Locate the cell with the specified text and output its [X, Y] center coordinate. 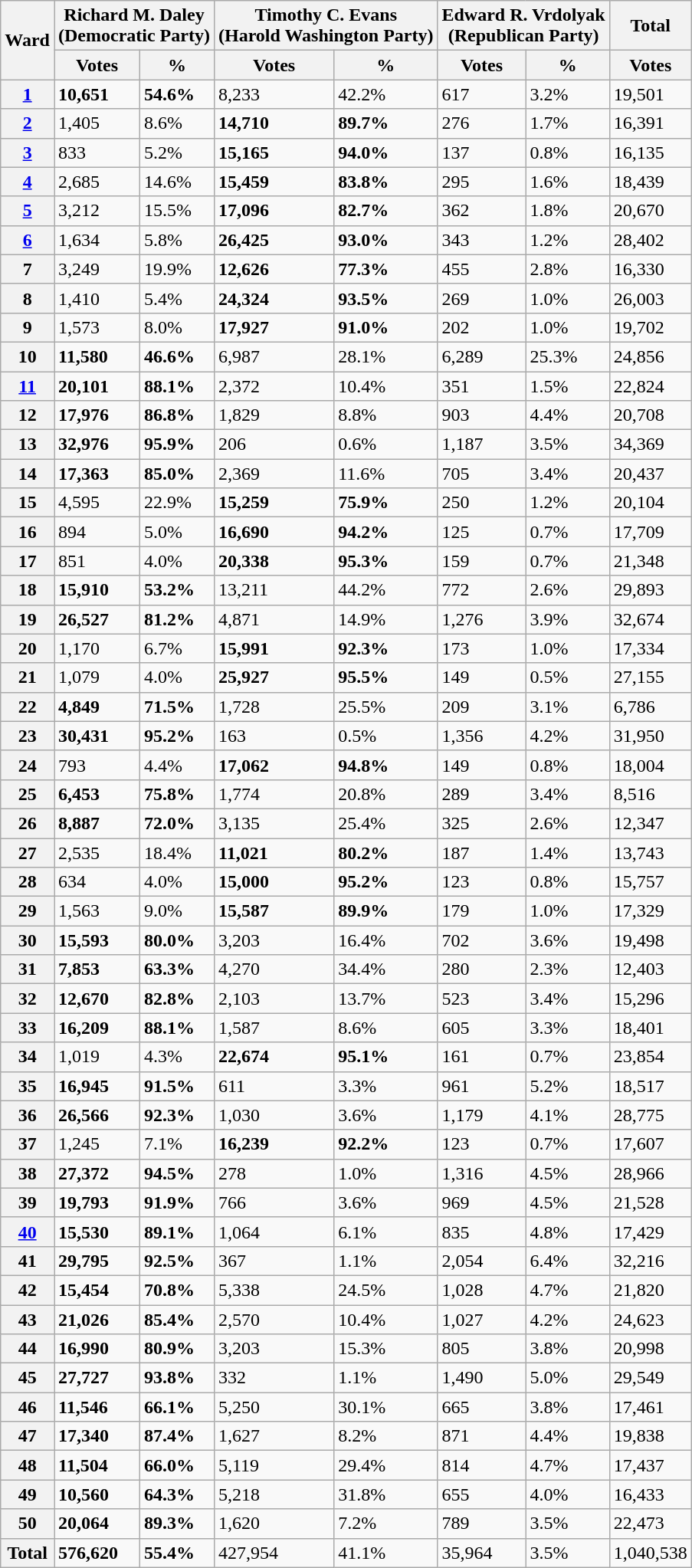
20,670 [650, 211]
17,340 [97, 1436]
15,296 [650, 999]
1,179 [481, 1115]
1,187 [481, 444]
1,028 [481, 1290]
17,329 [650, 911]
25.3% [567, 356]
15.5% [178, 211]
12,670 [97, 999]
89.7% [386, 123]
187 [481, 853]
4,849 [97, 707]
3.1% [567, 707]
25.5% [386, 707]
351 [481, 385]
Timothy C. Evans(Harold Washington Party) [326, 26]
35,964 [481, 1553]
48 [28, 1465]
634 [97, 882]
20,998 [650, 1349]
91.0% [386, 327]
7.1% [178, 1144]
17,976 [97, 415]
1.6% [567, 182]
19,838 [650, 1436]
2,535 [97, 853]
85.4% [178, 1319]
22.9% [178, 503]
22,824 [650, 385]
93.5% [386, 298]
6,453 [97, 794]
2,372 [274, 385]
125 [481, 532]
29.4% [386, 1465]
27,155 [650, 677]
29,893 [650, 590]
6.4% [567, 1261]
1,316 [481, 1173]
25,927 [274, 677]
605 [481, 1028]
10,560 [97, 1494]
1,405 [97, 123]
29,549 [650, 1378]
523 [481, 999]
35 [28, 1086]
1,064 [274, 1232]
26,566 [97, 1115]
20,437 [650, 474]
6,987 [274, 356]
63.3% [178, 969]
2 [28, 123]
161 [481, 1057]
12 [28, 415]
17,461 [650, 1407]
179 [481, 911]
8.8% [386, 415]
276 [481, 123]
20 [28, 648]
8 [28, 298]
173 [481, 648]
32 [28, 999]
85.0% [178, 474]
4,270 [274, 969]
894 [97, 532]
2,570 [274, 1319]
8,233 [274, 94]
20,101 [97, 385]
30 [28, 940]
18,439 [650, 182]
2,054 [481, 1261]
3,212 [97, 211]
93.8% [178, 1378]
10 [28, 356]
1 [28, 94]
71.5% [178, 707]
427,954 [274, 1553]
17,096 [274, 211]
6,289 [481, 356]
20,338 [274, 561]
28,775 [650, 1115]
15,991 [274, 648]
41.1% [386, 1553]
16,330 [650, 269]
969 [481, 1202]
833 [97, 153]
1,027 [481, 1319]
37 [28, 1144]
15,587 [274, 911]
44 [28, 1349]
93.0% [386, 240]
22,674 [274, 1057]
655 [481, 1494]
Edward R. Vrdolyak(Republican Party) [523, 26]
28,402 [650, 240]
206 [274, 444]
75.9% [386, 503]
95.1% [386, 1057]
19,793 [97, 1202]
28 [28, 882]
163 [274, 736]
24,324 [274, 298]
16,433 [650, 1494]
1,040,538 [650, 1553]
18 [28, 590]
15.3% [386, 1349]
5,250 [274, 1407]
2.8% [567, 269]
159 [481, 561]
92.5% [178, 1261]
11,504 [97, 1465]
26,425 [274, 240]
26 [28, 823]
13,211 [274, 590]
15,593 [97, 940]
12,626 [274, 269]
4.1% [567, 1115]
17,334 [650, 648]
16,135 [650, 153]
31 [28, 969]
5,338 [274, 1290]
15 [28, 503]
1,627 [274, 1436]
38 [28, 1173]
27,372 [97, 1173]
13.7% [386, 999]
21,820 [650, 1290]
11.6% [386, 474]
11,546 [97, 1407]
28.1% [386, 356]
702 [481, 940]
1,563 [97, 911]
11 [28, 385]
43 [28, 1319]
1.4% [567, 853]
Ward [28, 40]
295 [481, 182]
22 [28, 707]
766 [274, 1202]
26,003 [650, 298]
137 [481, 153]
4 [28, 182]
20.8% [386, 794]
21 [28, 677]
24.5% [386, 1290]
17,927 [274, 327]
15,459 [274, 182]
19 [28, 619]
20,064 [97, 1524]
332 [274, 1378]
1,490 [481, 1378]
20,708 [650, 415]
8,887 [97, 823]
16,391 [650, 123]
19,702 [650, 327]
289 [481, 794]
7.2% [386, 1524]
5.4% [178, 298]
1,634 [97, 240]
89.9% [386, 911]
1,245 [97, 1144]
54.6% [178, 94]
26,527 [97, 619]
16,239 [274, 1144]
6.1% [386, 1232]
30.1% [386, 1407]
17,437 [650, 1465]
5,218 [274, 1494]
45 [28, 1378]
2,685 [97, 182]
14.6% [178, 182]
53.2% [178, 590]
11,580 [97, 356]
14 [28, 474]
1,079 [97, 677]
27,727 [97, 1378]
325 [481, 823]
814 [481, 1465]
4,871 [274, 619]
31,950 [650, 736]
24 [28, 765]
36 [28, 1115]
Richard M. Daley(Democratic Party) [133, 26]
851 [97, 561]
19,498 [650, 940]
15,757 [650, 882]
29,795 [97, 1261]
75.8% [178, 794]
903 [481, 415]
14,710 [274, 123]
12,403 [650, 969]
66.1% [178, 1407]
32,976 [97, 444]
13,743 [650, 853]
17,429 [650, 1232]
871 [481, 1436]
6 [28, 240]
278 [274, 1173]
1,356 [481, 736]
1.5% [567, 385]
4.3% [178, 1057]
77.3% [386, 269]
1,573 [97, 327]
280 [481, 969]
15,454 [97, 1290]
44.2% [386, 590]
576,620 [97, 1553]
11,021 [274, 853]
1,774 [274, 794]
94.5% [178, 1173]
343 [481, 240]
34,369 [650, 444]
367 [274, 1261]
42 [28, 1290]
3.9% [567, 619]
3.2% [567, 94]
362 [481, 211]
1,030 [274, 1115]
665 [481, 1407]
3,135 [274, 823]
94.8% [386, 765]
82.8% [178, 999]
21,528 [650, 1202]
2.3% [567, 969]
793 [97, 765]
16,690 [274, 532]
32,674 [650, 619]
30,431 [97, 736]
9 [28, 327]
21,348 [650, 561]
32,216 [650, 1261]
12,347 [650, 823]
17 [28, 561]
50 [28, 1524]
94.2% [386, 532]
18,004 [650, 765]
15,259 [274, 503]
250 [481, 503]
80.2% [386, 853]
789 [481, 1524]
16,945 [97, 1086]
15,910 [97, 590]
28,966 [650, 1173]
22,473 [650, 1524]
72.0% [178, 823]
7 [28, 269]
16.4% [386, 940]
772 [481, 590]
8.2% [386, 1436]
95.9% [178, 444]
617 [481, 94]
15,530 [97, 1232]
19,501 [650, 94]
6.7% [178, 648]
2,369 [274, 474]
6,786 [650, 707]
55.4% [178, 1553]
835 [481, 1232]
1,620 [274, 1524]
0.6% [386, 444]
1,410 [97, 298]
1,587 [274, 1028]
1,276 [481, 619]
17,363 [97, 474]
5,119 [274, 1465]
16,209 [97, 1028]
95.5% [386, 677]
91.5% [178, 1086]
961 [481, 1086]
15,165 [274, 153]
18.4% [178, 853]
89.3% [178, 1524]
46.6% [178, 356]
91.9% [178, 1202]
3,249 [97, 269]
83.8% [386, 182]
95.3% [386, 561]
1,170 [97, 648]
5.8% [178, 240]
46 [28, 1407]
2,103 [274, 999]
269 [481, 298]
89.1% [178, 1232]
81.2% [178, 619]
80.9% [178, 1349]
23,854 [650, 1057]
1.7% [567, 123]
9.0% [178, 911]
17,709 [650, 532]
209 [481, 707]
19.9% [178, 269]
18,517 [650, 1086]
34 [28, 1057]
1,728 [274, 707]
1,829 [274, 415]
5 [28, 211]
23 [28, 736]
21,026 [97, 1319]
47 [28, 1436]
39 [28, 1202]
80.0% [178, 940]
805 [481, 1349]
202 [481, 327]
455 [481, 269]
13 [28, 444]
4,595 [97, 503]
49 [28, 1494]
8,516 [650, 794]
18,401 [650, 1028]
7,853 [97, 969]
41 [28, 1261]
33 [28, 1028]
10,651 [97, 94]
42.2% [386, 94]
705 [481, 474]
611 [274, 1086]
16 [28, 532]
70.8% [178, 1290]
15,000 [274, 882]
16,990 [97, 1349]
86.8% [178, 415]
17,062 [274, 765]
40 [28, 1232]
66.0% [178, 1465]
27 [28, 853]
1,019 [97, 1057]
82.7% [386, 211]
24,856 [650, 356]
25.4% [386, 823]
8.0% [178, 327]
3 [28, 153]
31.8% [386, 1494]
92.2% [386, 1144]
14.9% [386, 619]
87.4% [178, 1436]
17,607 [650, 1144]
64.3% [178, 1494]
94.0% [386, 153]
34.4% [386, 969]
25 [28, 794]
4.8% [567, 1232]
24,623 [650, 1319]
1.8% [567, 211]
29 [28, 911]
20,104 [650, 503]
